Extract the [x, y] coordinate from the center of the cell holding the provided text.  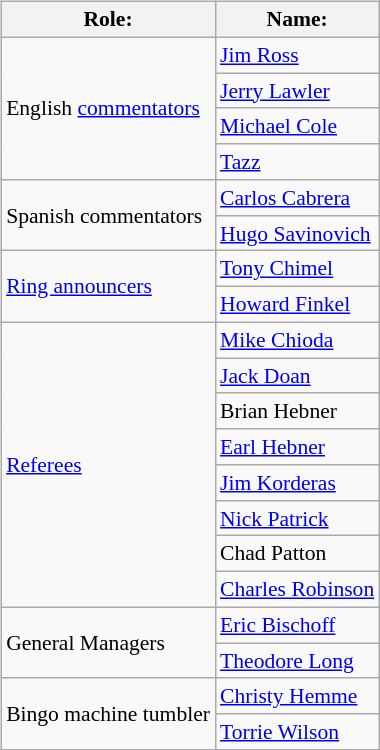
Ring announcers [108, 286]
Torrie Wilson [297, 732]
Role: [108, 20]
Mike Chioda [297, 340]
Jim Ross [297, 55]
Name: [297, 20]
Theodore Long [297, 661]
Christy Hemme [297, 696]
Charles Robinson [297, 590]
Referees [108, 464]
General Managers [108, 642]
Eric Bischoff [297, 625]
Jim Korderas [297, 483]
Earl Hebner [297, 447]
Jack Doan [297, 376]
Carlos Cabrera [297, 198]
Bingo machine tumbler [108, 714]
English commentators [108, 108]
Nick Patrick [297, 518]
Jerry Lawler [297, 91]
Howard Finkel [297, 305]
Spanish commentators [108, 216]
Hugo Savinovich [297, 233]
Chad Patton [297, 554]
Tazz [297, 162]
Tony Chimel [297, 269]
Michael Cole [297, 126]
Brian Hebner [297, 411]
